Detect which cell encompasses the target text, then output its (X, Y) center coordinate. 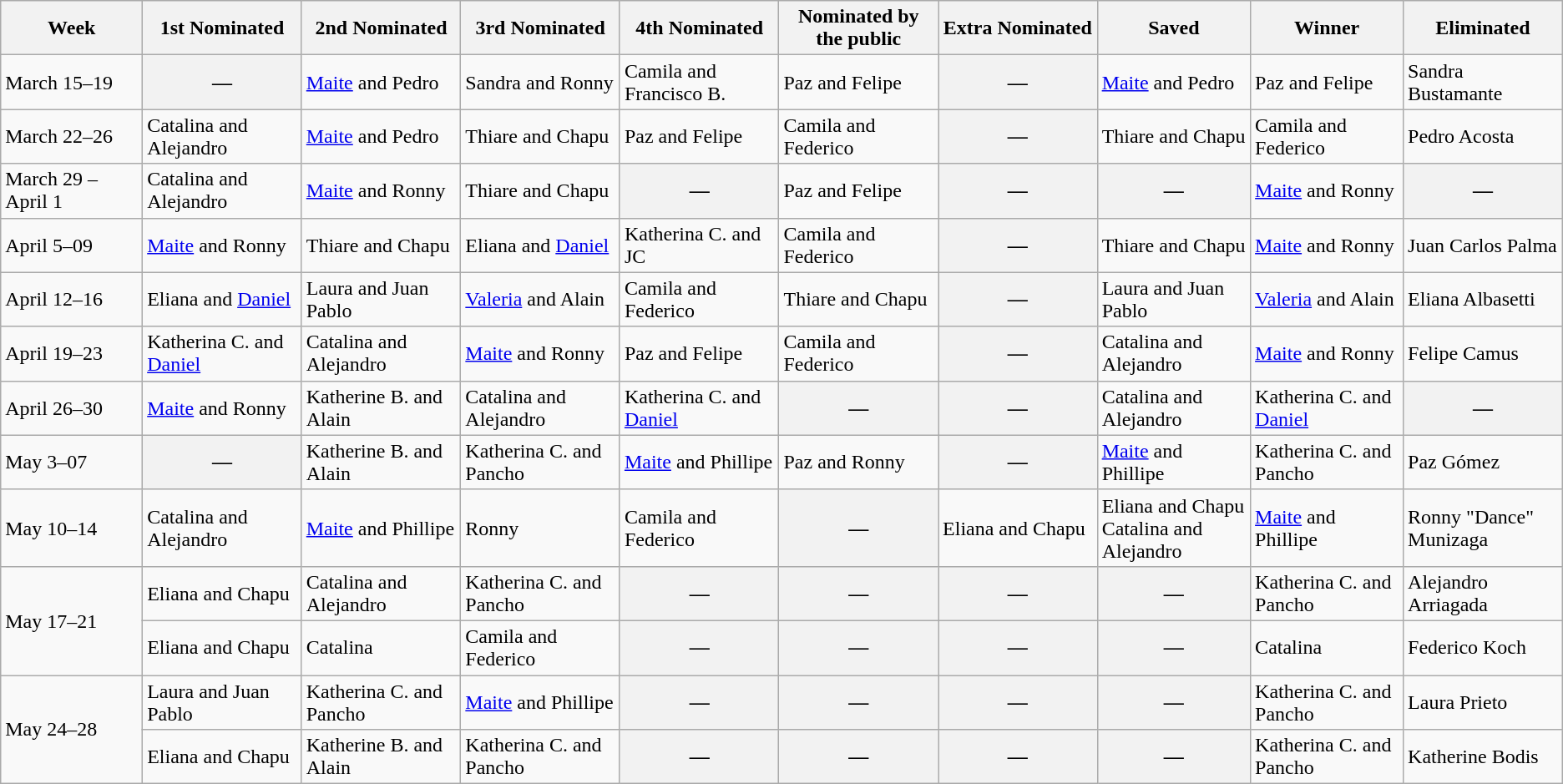
Eliana and Chapu Catalina and Alejandro (1174, 528)
Ronny "Dance" Munizaga (1483, 528)
Week (72, 28)
Juan Carlos Palma (1483, 245)
March 22–26 (72, 137)
April 12–16 (72, 299)
3rd Nominated (541, 28)
4th Nominated (700, 28)
Katherina C. and JC (700, 245)
Camila and Francisco B. (700, 82)
Katherine Bodis (1483, 756)
May 24–28 (72, 729)
Eliminated (1483, 28)
Ronny (541, 528)
Eliana Albasetti (1483, 299)
March 15–19 (72, 82)
April 5–09 (72, 245)
Laura Prieto (1483, 701)
Extra Nominated (1019, 28)
May 3–07 (72, 463)
April 19–23 (72, 354)
Saved (1174, 28)
Nominated by the public (858, 28)
Paz Gómez (1483, 463)
March 29 – April 1 (72, 190)
May 17–21 (72, 620)
Alejandro Arriagada (1483, 593)
April 26–30 (72, 407)
2nd Nominated (381, 28)
Winner (1328, 28)
Felipe Camus (1483, 354)
Paz and Ronny (858, 463)
Federico Koch (1483, 648)
Sandra and Ronny (541, 82)
Sandra Bustamante (1483, 82)
Pedro Acosta (1483, 137)
May 10–14 (72, 528)
1st Nominated (222, 28)
